Determine the (X, Y) coordinate at the center of the cell enclosing the given text.  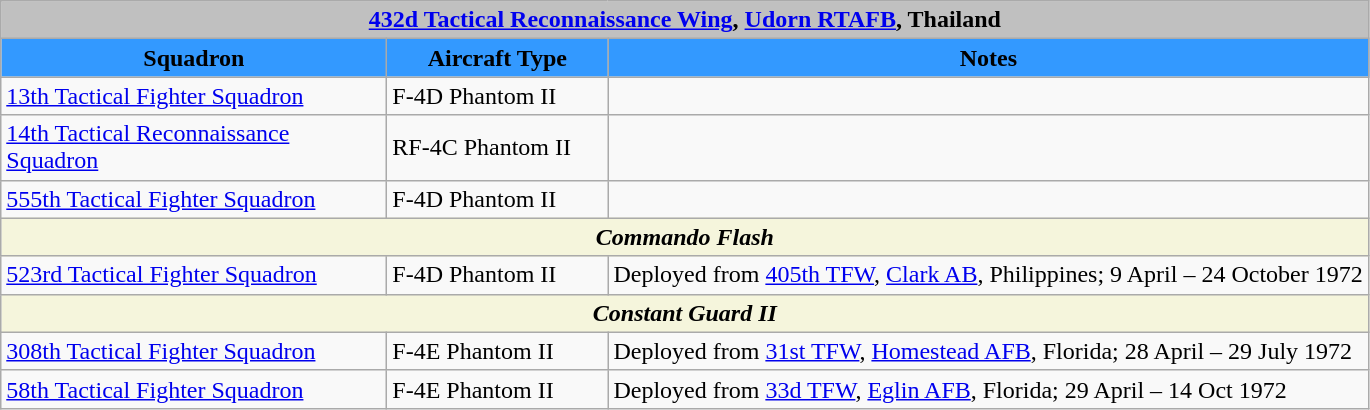
308th Tactical Fighter Squadron (194, 351)
432d Tactical Reconnaissance Wing, Udorn RTAFB, Thailand (685, 20)
Commando Flash (685, 237)
Deployed from 33d TFW, Eglin AFB, Florida; 29 April – 14 Oct 1972 (988, 389)
Deployed from 31st TFW, Homestead AFB, Florida; 28 April – 29 July 1972 (988, 351)
Deployed from 405th TFW, Clark AB, Philippines; 9 April – 24 October 1972 (988, 275)
58th Tactical Fighter Squadron (194, 389)
Aircraft Type (498, 58)
555th Tactical Fighter Squadron (194, 199)
RF-4C Phantom II (498, 148)
Squadron (194, 58)
Notes (988, 58)
13th Tactical Fighter Squadron (194, 96)
523rd Tactical Fighter Squadron (194, 275)
14th Tactical Reconnaissance Squadron (194, 148)
Constant Guard II (685, 313)
